Provide the [X, Y] coordinate of the cell's center where the given text is located.  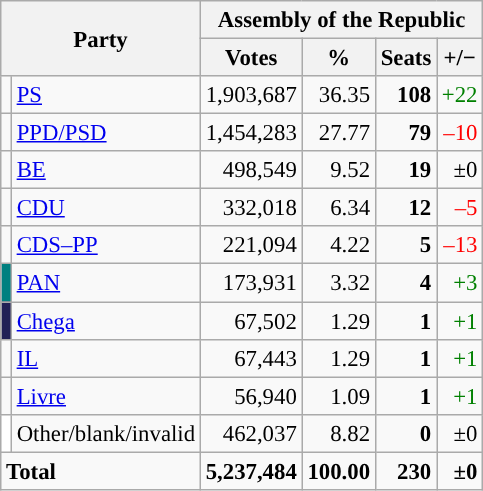
+3 [460, 283]
100.00 [338, 471]
230 [406, 471]
% [338, 58]
9.52 [338, 170]
–5 [460, 208]
PAN [106, 283]
Livre [106, 396]
5,237,484 [251, 471]
3.32 [338, 283]
CDS–PP [106, 245]
27.77 [338, 133]
108 [406, 95]
1,903,687 [251, 95]
Seats [406, 58]
–13 [460, 245]
6.34 [338, 208]
67,443 [251, 358]
Votes [251, 58]
Party [101, 38]
4.22 [338, 245]
498,549 [251, 170]
+/− [460, 58]
221,094 [251, 245]
+22 [460, 95]
Other/blank/invalid [106, 433]
Total [101, 471]
PS [106, 95]
PPD/PSD [106, 133]
462,037 [251, 433]
1.09 [338, 396]
0 [406, 433]
67,502 [251, 321]
CDU [106, 208]
12 [406, 208]
5 [406, 245]
8.82 [338, 433]
4 [406, 283]
56,940 [251, 396]
BE [106, 170]
–10 [460, 133]
1,454,283 [251, 133]
Chega [106, 321]
332,018 [251, 208]
173,931 [251, 283]
36.35 [338, 95]
79 [406, 133]
19 [406, 170]
IL [106, 358]
Assembly of the Republic [341, 20]
